Output the [X, Y] coordinate of the center of the cell containing the given text.  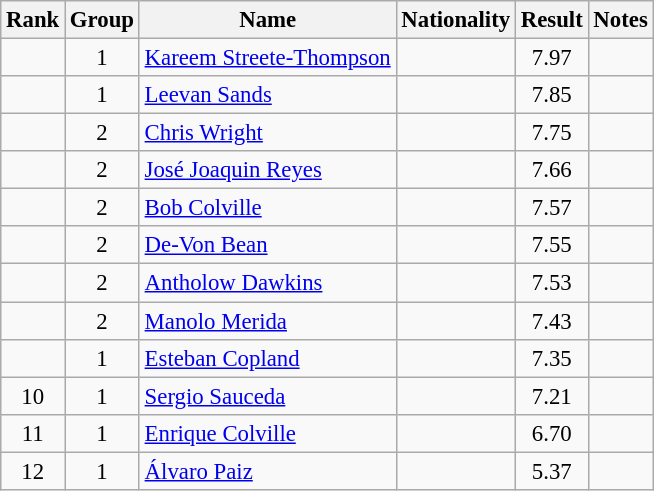
Nationality [456, 20]
7.35 [552, 358]
Enrique Colville [268, 433]
7.21 [552, 396]
7.53 [552, 283]
Rank [33, 20]
6.70 [552, 433]
Esteban Copland [268, 358]
7.55 [552, 245]
7.97 [552, 58]
12 [33, 471]
José Joaquin Reyes [268, 170]
Álvaro Paiz [268, 471]
Group [102, 20]
Manolo Merida [268, 321]
7.66 [552, 170]
De-Von Bean [268, 245]
Antholow Dawkins [268, 283]
10 [33, 396]
Result [552, 20]
7.43 [552, 321]
11 [33, 433]
Sergio Sauceda [268, 396]
Kareem Streete-Thompson [268, 58]
Bob Colville [268, 208]
7.85 [552, 95]
Name [268, 20]
7.75 [552, 133]
5.37 [552, 471]
Leevan Sands [268, 95]
Notes [620, 20]
7.57 [552, 208]
Chris Wright [268, 133]
